For the text-containing cell, return its midpoint in [x, y] coordinate format. 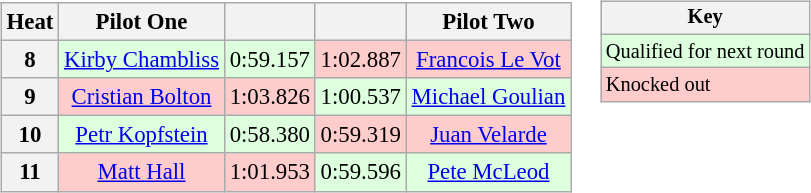
1:00.537 [360, 97]
Francois Le Vot [488, 60]
Heat [30, 22]
10 [30, 135]
Key [705, 18]
8 [30, 60]
0:59.157 [270, 60]
1:02.887 [360, 60]
0:59.319 [360, 135]
1:03.826 [270, 97]
Pete McLeod [488, 172]
Cristian Bolton [142, 97]
Kirby Chambliss [142, 60]
Michael Goulian [488, 97]
Pilot Two [488, 22]
Qualified for next round [705, 51]
0:58.380 [270, 135]
Juan Velarde [488, 135]
Matt Hall [142, 172]
Pilot One [142, 22]
1:01.953 [270, 172]
Knocked out [705, 85]
11 [30, 172]
Petr Kopfstein [142, 135]
9 [30, 97]
0:59.596 [360, 172]
